Locate the cell with the specified text and output its [x, y] center coordinate. 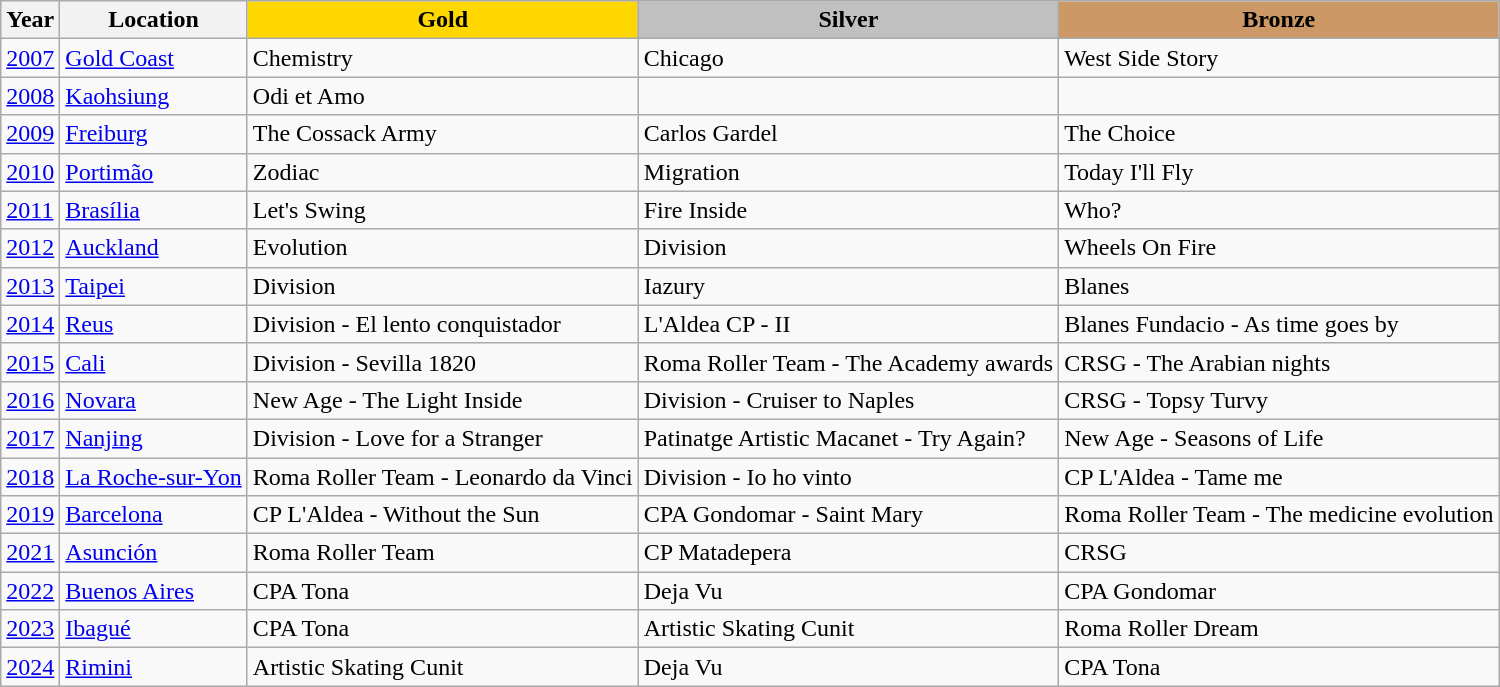
2021 [30, 553]
2022 [30, 591]
Location [154, 20]
CP L'Aldea - Without the Sun [442, 515]
Today I'll Fly [1279, 172]
Roma Roller Team - Leonardo da Vinci [442, 477]
CRSG - The Arabian nights [1279, 362]
Chemistry [442, 58]
Cali [154, 362]
Gold Coast [154, 58]
L'Aldea CP - II [848, 324]
CP L'Aldea - Tame me [1279, 477]
Buenos Aires [154, 591]
Patinatge Artistic Macanet - Try Again? [848, 438]
Chicago [848, 58]
Asunción [154, 553]
Roma Roller Team - The medicine evolution [1279, 515]
2015 [30, 362]
Iazury [848, 286]
Barcelona [154, 515]
Evolution [442, 248]
Roma Roller Dream [1279, 629]
2019 [30, 515]
CP Matadepera [848, 553]
Year [30, 20]
2016 [30, 400]
West Side Story [1279, 58]
Division - Sevilla 1820 [442, 362]
2007 [30, 58]
Migration [848, 172]
2024 [30, 667]
Roma Roller Team - The Academy awards [848, 362]
Division - El lento conquistador [442, 324]
2014 [30, 324]
2018 [30, 477]
Silver [848, 20]
Auckland [154, 248]
Division - Cruiser to Naples [848, 400]
2008 [30, 96]
Brasília [154, 210]
2009 [30, 134]
Blanes Fundacio - As time goes by [1279, 324]
The Choice [1279, 134]
Bronze [1279, 20]
Division - Io ho vinto [848, 477]
Taipei [154, 286]
2011 [30, 210]
Division - Love for a Stranger [442, 438]
Blanes [1279, 286]
Portimão [154, 172]
2017 [30, 438]
CPA Gondomar [1279, 591]
Odi et Amo [442, 96]
2023 [30, 629]
Rimini [154, 667]
CRSG [1279, 553]
Freiburg [154, 134]
Gold [442, 20]
Nanjing [154, 438]
La Roche-sur-Yon [154, 477]
2010 [30, 172]
New Age - Seasons of Life [1279, 438]
Carlos Gardel [848, 134]
CPA Gondomar - Saint Mary [848, 515]
Who? [1279, 210]
Fire Inside [848, 210]
Let's Swing [442, 210]
Reus [154, 324]
2013 [30, 286]
Zodiac [442, 172]
The Cossack Army [442, 134]
2012 [30, 248]
CRSG - Topsy Turvy [1279, 400]
Roma Roller Team [442, 553]
Kaohsiung [154, 96]
Ibagué [154, 629]
New Age - The Light Inside [442, 400]
Wheels On Fire [1279, 248]
Novara [154, 400]
